Search for the cell housing the specified text and yield its (X, Y) center coordinate. 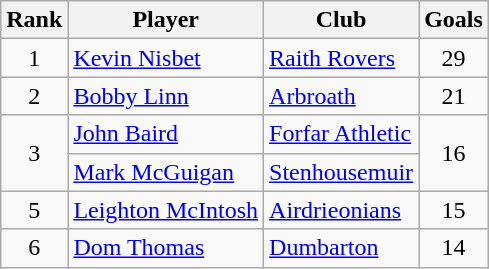
Forfar Athletic (342, 134)
Goals (454, 20)
Kevin Nisbet (166, 58)
Bobby Linn (166, 96)
15 (454, 210)
Raith Rovers (342, 58)
Dumbarton (342, 248)
Airdrieonians (342, 210)
5 (34, 210)
6 (34, 248)
Club (342, 20)
3 (34, 153)
Arbroath (342, 96)
21 (454, 96)
1 (34, 58)
29 (454, 58)
Player (166, 20)
Mark McGuigan (166, 172)
14 (454, 248)
John Baird (166, 134)
Stenhousemuir (342, 172)
2 (34, 96)
16 (454, 153)
Rank (34, 20)
Leighton McIntosh (166, 210)
Dom Thomas (166, 248)
